Identify which cell holds the provided text, then report its (X, Y) central coordinate. 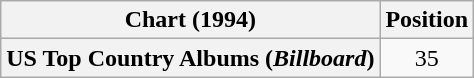
US Top Country Albums (Billboard) (190, 58)
Position (427, 20)
35 (427, 58)
Chart (1994) (190, 20)
